Identify which cell holds the provided text, then report its [x, y] central coordinate. 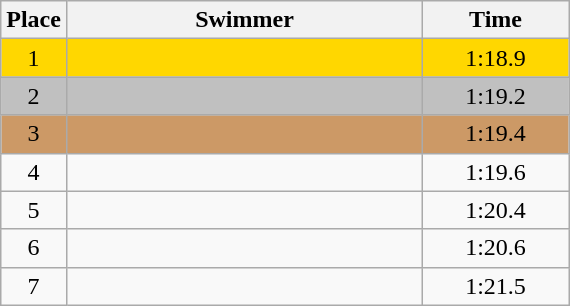
1:18.9 [496, 58]
7 [34, 286]
1:20.4 [496, 210]
4 [34, 172]
Place [34, 20]
1 [34, 58]
1:19.2 [496, 96]
Time [496, 20]
1:21.5 [496, 286]
5 [34, 210]
2 [34, 96]
1:19.4 [496, 134]
1:19.6 [496, 172]
3 [34, 134]
1:20.6 [496, 248]
6 [34, 248]
Swimmer [244, 20]
